For the text-containing cell, return its midpoint in (x, y) coordinate format. 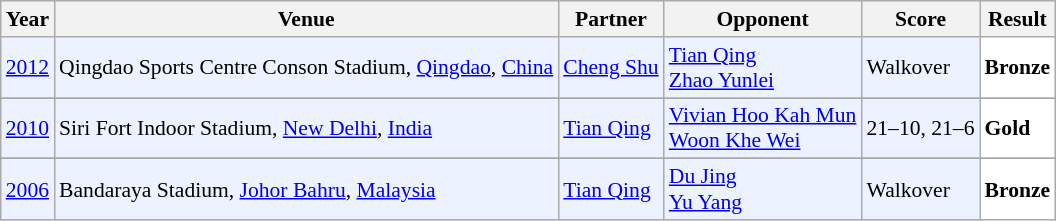
Gold (1018, 128)
Venue (306, 19)
2010 (28, 128)
Bandaraya Stadium, Johor Bahru, Malaysia (306, 190)
Result (1018, 19)
Opponent (763, 19)
Cheng Shu (610, 68)
2012 (28, 68)
Tian Qing Zhao Yunlei (763, 68)
Du Jing Yu Yang (763, 190)
Siri Fort Indoor Stadium, New Delhi, India (306, 128)
21–10, 21–6 (920, 128)
Partner (610, 19)
Vivian Hoo Kah Mun Woon Khe Wei (763, 128)
2006 (28, 190)
Qingdao Sports Centre Conson Stadium, Qingdao, China (306, 68)
Score (920, 19)
Year (28, 19)
